Capture the cell that displays the provided text and extract its (x, y) central coordinate. 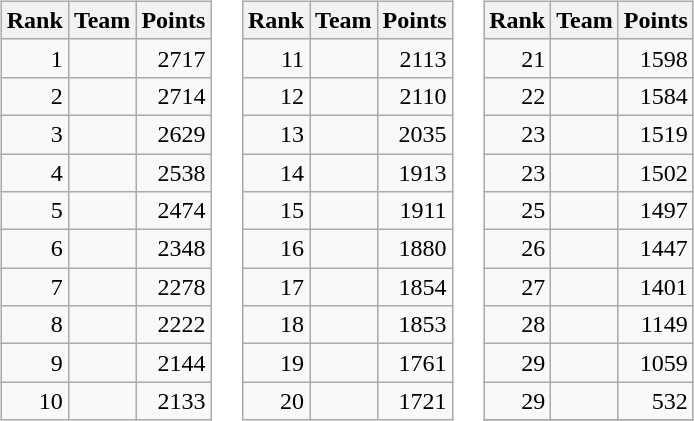
2144 (174, 363)
28 (518, 325)
2714 (174, 96)
1497 (656, 211)
2278 (174, 287)
1519 (656, 134)
7 (34, 287)
3 (34, 134)
27 (518, 287)
1584 (656, 96)
2113 (414, 58)
6 (34, 249)
10 (34, 401)
4 (34, 173)
2717 (174, 58)
2348 (174, 249)
16 (276, 249)
1598 (656, 58)
1149 (656, 325)
2 (34, 96)
1854 (414, 287)
1721 (414, 401)
1401 (656, 287)
2222 (174, 325)
1 (34, 58)
2474 (174, 211)
22 (518, 96)
1913 (414, 173)
2629 (174, 134)
2133 (174, 401)
2035 (414, 134)
13 (276, 134)
2538 (174, 173)
17 (276, 287)
11 (276, 58)
21 (518, 58)
5 (34, 211)
18 (276, 325)
1880 (414, 249)
1502 (656, 173)
20 (276, 401)
25 (518, 211)
8 (34, 325)
532 (656, 401)
1853 (414, 325)
2110 (414, 96)
15 (276, 211)
12 (276, 96)
14 (276, 173)
1059 (656, 363)
1447 (656, 249)
1911 (414, 211)
9 (34, 363)
1761 (414, 363)
19 (276, 363)
26 (518, 249)
